Extract the (x, y) coordinate from the center of the cell holding the provided text.  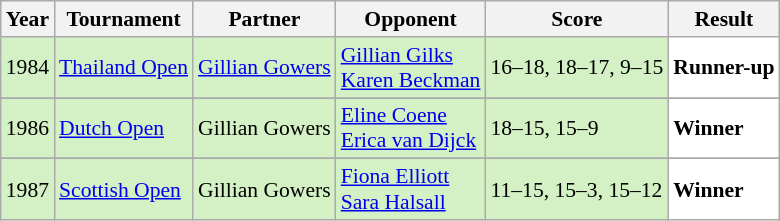
1984 (28, 68)
Thailand Open (124, 68)
1987 (28, 190)
Fiona Elliott Sara Halsall (411, 190)
Eline Coene Erica van Dijck (411, 128)
16–18, 18–17, 9–15 (576, 68)
Score (576, 19)
Tournament (124, 19)
Dutch Open (124, 128)
Partner (264, 19)
Scottish Open (124, 190)
18–15, 15–9 (576, 128)
Opponent (411, 19)
Result (724, 19)
Gillian Gilks Karen Beckman (411, 68)
Runner-up (724, 68)
1986 (28, 128)
Year (28, 19)
11–15, 15–3, 15–12 (576, 190)
